Provide the (X, Y) coordinate of the cell's center where the given text is located.  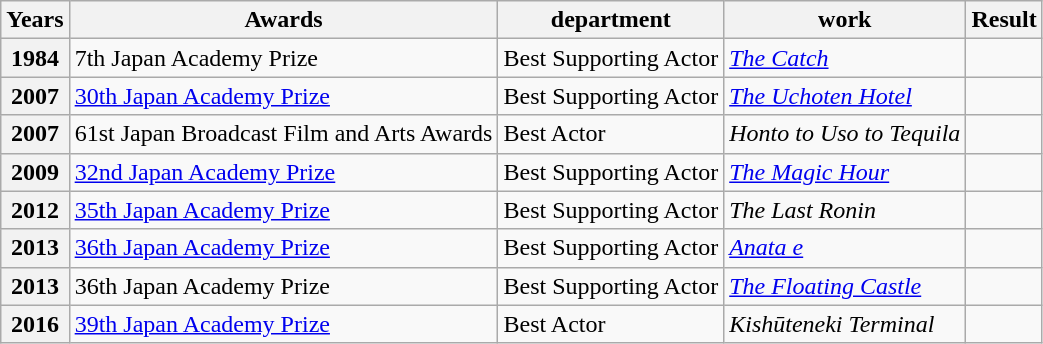
department (611, 20)
Awards (284, 20)
2012 (35, 210)
39th Japan Academy Prize (284, 324)
Years (35, 20)
2009 (35, 172)
The Uchoten Hotel (845, 96)
32nd Japan Academy Prize (284, 172)
The Magic Hour (845, 172)
Anata e (845, 248)
Kishūteneki Terminal (845, 324)
The Last Ronin (845, 210)
2016 (35, 324)
Honto to Uso to Tequila (845, 134)
1984 (35, 58)
7th Japan Academy Prize (284, 58)
61st Japan Broadcast Film and Arts Awards (284, 134)
30th Japan Academy Prize (284, 96)
35th Japan Academy Prize (284, 210)
Result (1004, 20)
work (845, 20)
The Floating Castle (845, 286)
The Catch (845, 58)
